Locate the cell with the specified text and output its [x, y] center coordinate. 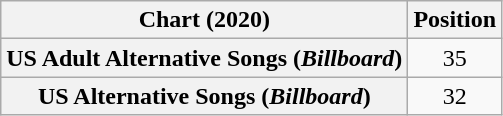
32 [455, 96]
35 [455, 58]
US Alternative Songs (Billboard) [204, 96]
US Adult Alternative Songs (Billboard) [204, 58]
Position [455, 20]
Chart (2020) [204, 20]
